Identify which cell holds the provided text, then report its [x, y] central coordinate. 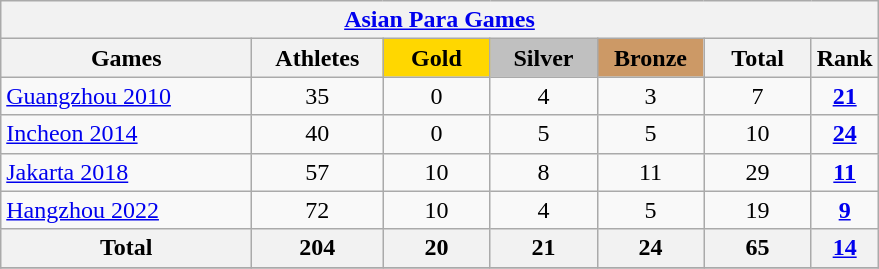
7 [758, 96]
40 [318, 134]
14 [844, 248]
Jakarta 2018 [126, 172]
35 [318, 96]
20 [436, 248]
72 [318, 210]
Rank [844, 58]
Asian Para Games [440, 20]
3 [650, 96]
Silver [544, 58]
Guangzhou 2010 [126, 96]
Incheon 2014 [126, 134]
19 [758, 210]
204 [318, 248]
Athletes [318, 58]
8 [544, 172]
Gold [436, 58]
29 [758, 172]
65 [758, 248]
Bronze [650, 58]
9 [844, 210]
57 [318, 172]
Hangzhou 2022 [126, 210]
Games [126, 58]
